Locate the cell with the specified text and output its [X, Y] center coordinate. 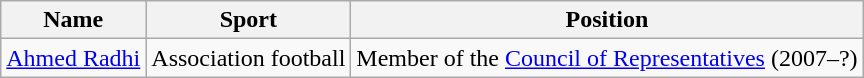
Sport [248, 20]
Association football [248, 58]
Ahmed Radhi [74, 58]
Member of the Council of Representatives (2007–?) [607, 58]
Position [607, 20]
Name [74, 20]
